Detect which cell encompasses the target text, then output its [X, Y] center coordinate. 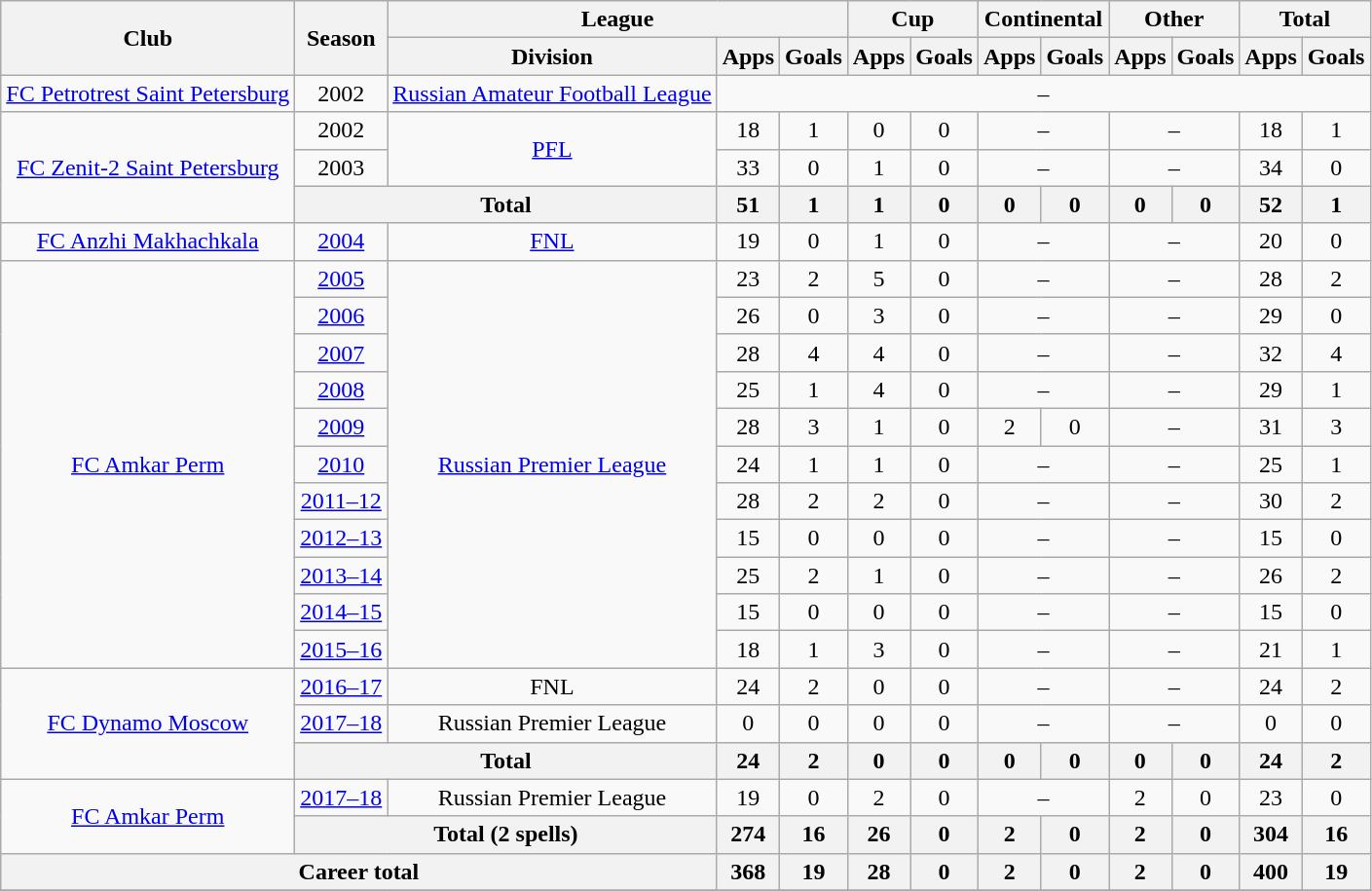
League [617, 19]
2004 [341, 241]
Other [1174, 19]
2005 [341, 278]
FC Zenit-2 Saint Petersburg [148, 167]
Cup [912, 19]
2008 [341, 390]
304 [1271, 835]
2012–13 [341, 538]
Russian Amateur Football League [552, 93]
52 [1271, 204]
5 [878, 278]
20 [1271, 241]
Career total [358, 872]
32 [1271, 353]
2003 [341, 167]
274 [748, 835]
FC Petrotrest Saint Petersburg [148, 93]
2011–12 [341, 501]
Continental [1043, 19]
2006 [341, 316]
30 [1271, 501]
33 [748, 167]
2014–15 [341, 613]
51 [748, 204]
FC Anzhi Makhachkala [148, 241]
2007 [341, 353]
2016–17 [341, 687]
2010 [341, 464]
2015–16 [341, 650]
Club [148, 38]
Total (2 spells) [506, 835]
31 [1271, 427]
PFL [552, 149]
Season [341, 38]
FC Dynamo Moscow [148, 724]
34 [1271, 167]
368 [748, 872]
400 [1271, 872]
21 [1271, 650]
Division [552, 56]
2013–14 [341, 575]
2009 [341, 427]
